Find where the given text appears and provide that cell's center as [x, y] coordinate. 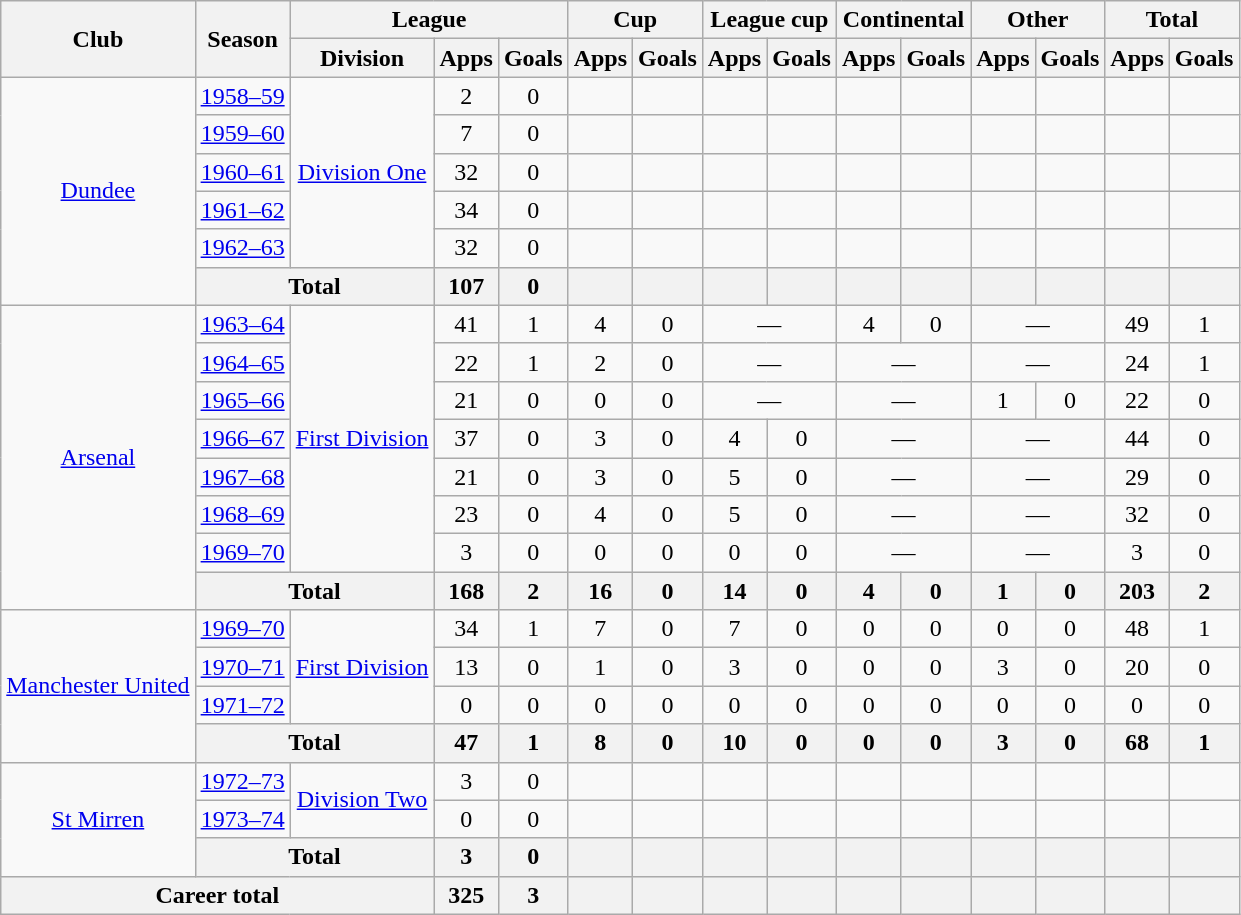
Division Two [362, 800]
8 [600, 743]
16 [600, 591]
Manchester United [98, 686]
20 [1137, 667]
1964–65 [242, 362]
1966–67 [242, 438]
Other [1038, 20]
St Mirren [98, 819]
47 [466, 743]
1963–64 [242, 324]
48 [1137, 629]
Division One [362, 172]
Continental [903, 20]
68 [1137, 743]
37 [466, 438]
49 [1137, 324]
13 [466, 667]
1971–72 [242, 705]
League [429, 20]
325 [466, 895]
41 [466, 324]
23 [466, 515]
Arsenal [98, 457]
1961–62 [242, 210]
1965–66 [242, 400]
107 [466, 286]
203 [1137, 591]
Career total [218, 895]
Season [242, 39]
14 [734, 591]
1959–60 [242, 134]
1967–68 [242, 477]
Division [362, 58]
29 [1137, 477]
1968–69 [242, 515]
League cup [769, 20]
1960–61 [242, 172]
1972–73 [242, 781]
Cup [635, 20]
Club [98, 39]
1962–63 [242, 248]
1970–71 [242, 667]
44 [1137, 438]
Dundee [98, 191]
168 [466, 591]
24 [1137, 362]
1958–59 [242, 96]
1973–74 [242, 819]
10 [734, 743]
